Detect which cell encompasses the target text, then output its [X, Y] center coordinate. 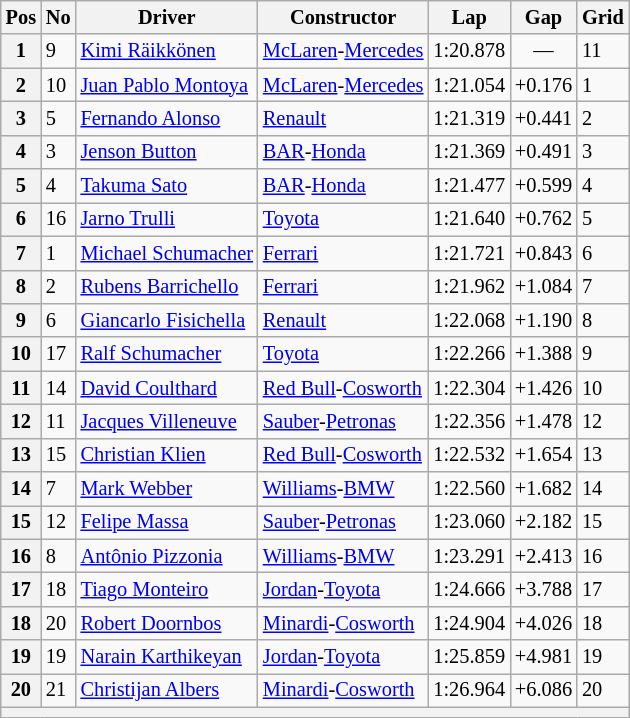
Jenson Button [167, 152]
+0.491 [544, 152]
Takuma Sato [167, 186]
+1.682 [544, 489]
+2.413 [544, 556]
+1.084 [544, 287]
No [58, 17]
Jarno Trulli [167, 219]
1:26.964 [469, 690]
1:22.304 [469, 388]
David Coulthard [167, 388]
Pos [21, 17]
1:22.068 [469, 320]
+0.599 [544, 186]
Gap [544, 17]
Robert Doornbos [167, 623]
1:23.060 [469, 522]
+6.086 [544, 690]
21 [58, 690]
1:21.319 [469, 118]
1:22.356 [469, 421]
+3.788 [544, 589]
Michael Schumacher [167, 253]
Kimi Räikkönen [167, 51]
+1.190 [544, 320]
Tiago Monteiro [167, 589]
Rubens Barrichello [167, 287]
Christijan Albers [167, 690]
Felipe Massa [167, 522]
1:23.291 [469, 556]
Grid [603, 17]
Driver [167, 17]
+2.182 [544, 522]
Constructor [343, 17]
1:21.721 [469, 253]
+0.441 [544, 118]
Antônio Pizzonia [167, 556]
1:22.532 [469, 455]
1:22.266 [469, 354]
1:24.666 [469, 589]
Lap [469, 17]
Jacques Villeneuve [167, 421]
Juan Pablo Montoya [167, 85]
Fernando Alonso [167, 118]
1:21.054 [469, 85]
1:25.859 [469, 657]
+0.176 [544, 85]
+0.762 [544, 219]
Mark Webber [167, 489]
Christian Klien [167, 455]
Narain Karthikeyan [167, 657]
+4.026 [544, 623]
Giancarlo Fisichella [167, 320]
1:20.878 [469, 51]
+1.478 [544, 421]
+0.843 [544, 253]
Ralf Schumacher [167, 354]
1:21.477 [469, 186]
1:22.560 [469, 489]
+4.981 [544, 657]
1:21.640 [469, 219]
+1.388 [544, 354]
+1.654 [544, 455]
1:21.369 [469, 152]
1:21.962 [469, 287]
— [544, 51]
+1.426 [544, 388]
1:24.904 [469, 623]
